Extract the (X, Y) coordinate from the center of the cell holding the provided text.  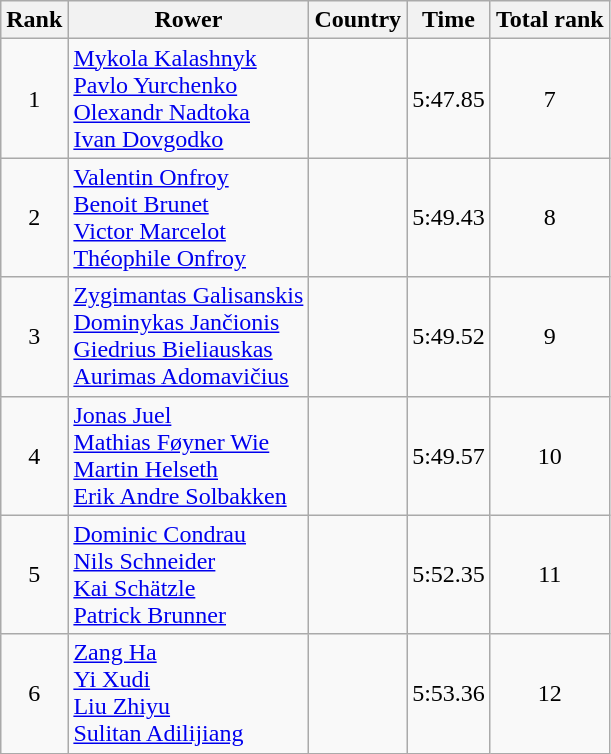
5:47.85 (449, 98)
Mykola KalashnykPavlo YurchenkoOlexandr NadtokaIvan Dovgodko (188, 98)
8 (550, 218)
5:49.57 (449, 456)
5 (34, 574)
Time (449, 20)
9 (550, 336)
5:49.52 (449, 336)
4 (34, 456)
Jonas JuelMathias Føyner WieMartin HelsethErik Andre Solbakken (188, 456)
Dominic CondrauNils SchneiderKai SchätzlePatrick Brunner (188, 574)
5:53.36 (449, 694)
Rank (34, 20)
Zang HaYi XudiLiu ZhiyuSulitan Adilijiang (188, 694)
3 (34, 336)
Rower (188, 20)
2 (34, 218)
1 (34, 98)
Country (358, 20)
Total rank (550, 20)
Valentin OnfroyBenoit BrunetVictor MarcelotThéophile Onfroy (188, 218)
5:52.35 (449, 574)
Zygimantas GalisanskisDominykas JančionisGiedrius BieliauskasAurimas Adomavičius (188, 336)
6 (34, 694)
10 (550, 456)
7 (550, 98)
11 (550, 574)
5:49.43 (449, 218)
12 (550, 694)
